Scan for the cell matching the given text and deliver its [x, y] coordinate at center. 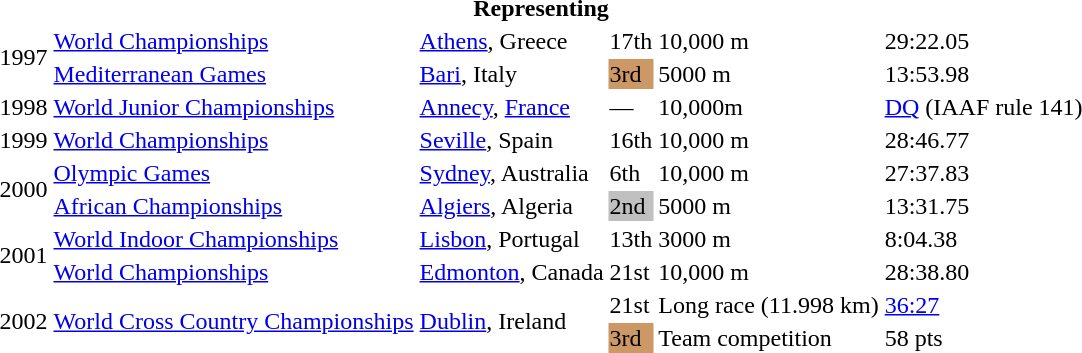
Annecy, France [512, 107]
13th [631, 239]
Edmonton, Canada [512, 272]
3000 m [768, 239]
Sydney, Australia [512, 173]
16th [631, 140]
African Championships [234, 206]
Team competition [768, 338]
Mediterranean Games [234, 74]
World Junior Championships [234, 107]
Algiers, Algeria [512, 206]
Bari, Italy [512, 74]
World Cross Country Championships [234, 322]
Lisbon, Portugal [512, 239]
— [631, 107]
17th [631, 41]
Athens, Greece [512, 41]
Long race (11.998 km) [768, 305]
6th [631, 173]
Dublin, Ireland [512, 322]
Olympic Games [234, 173]
10,000m [768, 107]
Seville, Spain [512, 140]
2nd [631, 206]
World Indoor Championships [234, 239]
